Extract the (X, Y) coordinate from the center of the cell holding the provided text.  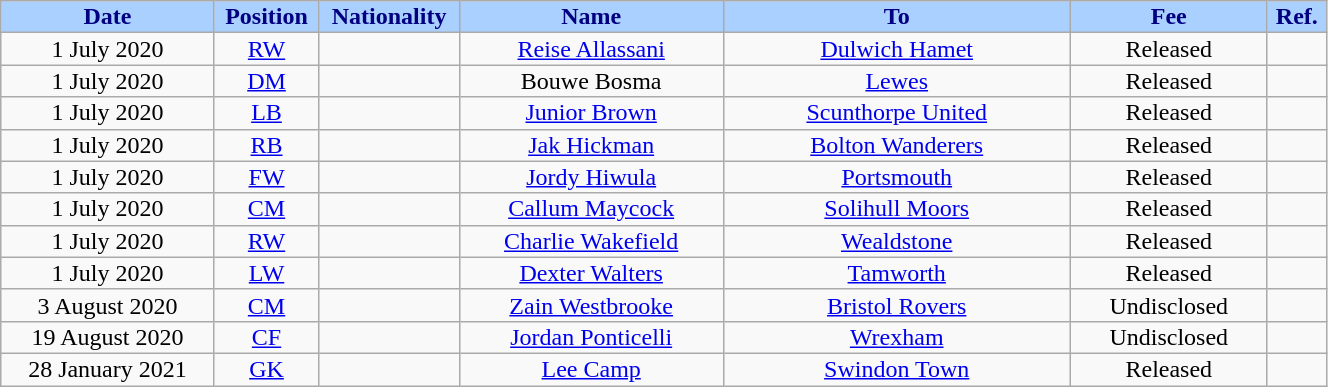
CF (266, 337)
Scunthorpe United (896, 113)
GK (266, 369)
Date (108, 17)
Lewes (896, 81)
Jordan Ponticelli (591, 337)
DM (266, 81)
28 January 2021 (108, 369)
RB (266, 145)
Name (591, 17)
Bolton Wanderers (896, 145)
Solihull Moors (896, 209)
Position (266, 17)
Portsmouth (896, 177)
Dulwich Hamet (896, 49)
Wrexham (896, 337)
Callum Maycock (591, 209)
Wealdstone (896, 241)
Junior Brown (591, 113)
Zain Westbrooke (591, 305)
Swindon Town (896, 369)
Jordy Hiwula (591, 177)
Jak Hickman (591, 145)
Charlie Wakefield (591, 241)
Nationality (389, 17)
To (896, 17)
19 August 2020 (108, 337)
LB (266, 113)
FW (266, 177)
Bristol Rovers (896, 305)
Dexter Walters (591, 273)
Fee (1168, 17)
Lee Camp (591, 369)
Ref. (1296, 17)
Reise Allassani (591, 49)
Tamworth (896, 273)
3 August 2020 (108, 305)
LW (266, 273)
Bouwe Bosma (591, 81)
